Detect which cell encompasses the target text, then output its [X, Y] center coordinate. 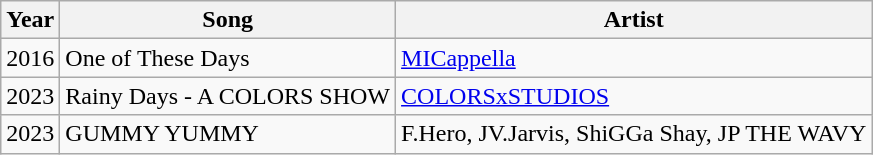
Year [30, 20]
MICappella [634, 58]
F.Hero, JV.Jarvis, ShiGGa Shay, JP THE WAVY [634, 134]
GUMMY YUMMY [228, 134]
Song [228, 20]
2016 [30, 58]
One of These Days [228, 58]
Rainy Days - A COLORS SHOW [228, 96]
COLORSxSTUDIOS [634, 96]
Artist [634, 20]
